Pinpoint the cell where the given text exists, returning its [X, Y] midpoint coordinate. 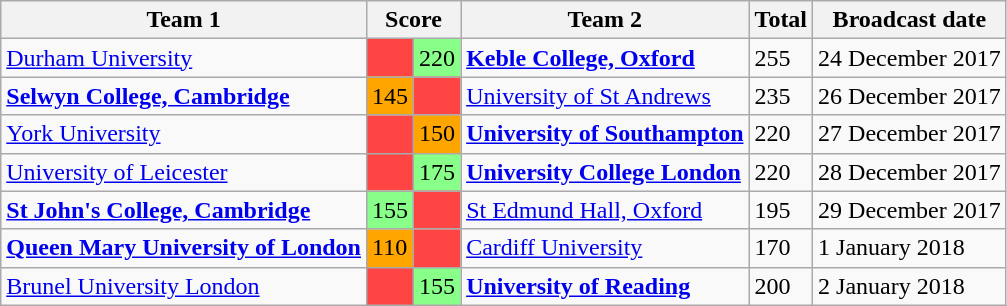
University of Leicester [184, 172]
Team 2 [605, 20]
St John's College, Cambridge [184, 210]
26 December 2017 [910, 96]
170 [781, 248]
Team 1 [184, 20]
University of Southampton [605, 134]
University of Reading [605, 286]
Brunel University London [184, 286]
195 [781, 210]
29 December 2017 [910, 210]
University of St Andrews [605, 96]
Queen Mary University of London [184, 248]
Broadcast date [910, 20]
145 [390, 96]
University College London [605, 172]
110 [390, 248]
Selwyn College, Cambridge [184, 96]
2 January 2018 [910, 286]
Score [413, 20]
235 [781, 96]
Cardiff University [605, 248]
27 December 2017 [910, 134]
Total [781, 20]
255 [781, 58]
28 December 2017 [910, 172]
St Edmund Hall, Oxford [605, 210]
Durham University [184, 58]
24 December 2017 [910, 58]
York University [184, 134]
Keble College, Oxford [605, 58]
150 [438, 134]
1 January 2018 [910, 248]
175 [438, 172]
200 [781, 286]
